Extract the [x, y] coordinate from the center of the cell holding the provided text.  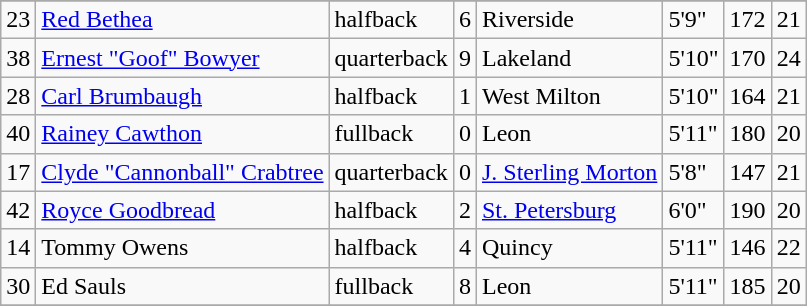
185 [748, 286]
Rainey Cawthon [182, 134]
2 [464, 210]
30 [18, 286]
14 [18, 248]
8 [464, 286]
Quincy [569, 248]
170 [748, 58]
164 [748, 96]
28 [18, 96]
Carl Brumbaugh [182, 96]
Tommy Owens [182, 248]
172 [748, 20]
23 [18, 20]
Lakeland [569, 58]
St. Petersburg [569, 210]
Ernest "Goof" Bowyer [182, 58]
Red Bethea [182, 20]
Clyde "Cannonball" Crabtree [182, 172]
180 [748, 134]
17 [18, 172]
Ed Sauls [182, 286]
146 [748, 248]
24 [788, 58]
6 [464, 20]
38 [18, 58]
Royce Goodbread [182, 210]
Riverside [569, 20]
4 [464, 248]
22 [788, 248]
5'9" [694, 20]
40 [18, 134]
190 [748, 210]
West Milton [569, 96]
1 [464, 96]
J. Sterling Morton [569, 172]
147 [748, 172]
9 [464, 58]
42 [18, 210]
6'0" [694, 210]
5'8" [694, 172]
